Determine the (X, Y) coordinate at the center of the cell enclosing the given text.  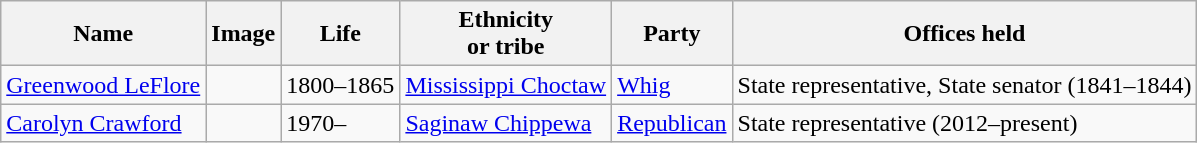
1800–1865 (340, 85)
Life (340, 34)
Offices held (964, 34)
Whig (672, 85)
Saginaw Chippewa (506, 123)
1970– (340, 123)
Party (672, 34)
State representative, State senator (1841–1844) (964, 85)
Mississippi Choctaw (506, 85)
Ethnicityor tribe (506, 34)
Carolyn Crawford (104, 123)
Image (244, 34)
Name (104, 34)
Greenwood LeFlore (104, 85)
Republican (672, 123)
State representative (2012–present) (964, 123)
